Extract the (x, y) coordinate from the center of the cell holding the provided text.  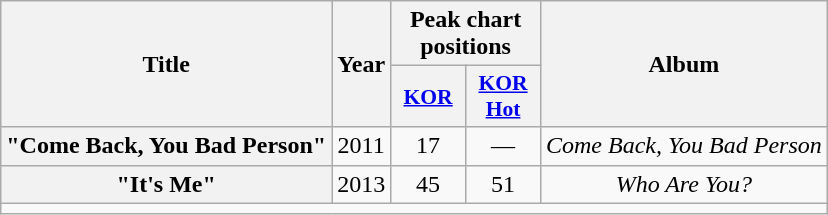
Who Are You? (684, 184)
"Come Back, You Bad Person" (166, 146)
51 (504, 184)
Come Back, You Bad Person (684, 146)
KORHot (504, 96)
Title (166, 64)
"It's Me" (166, 184)
— (504, 146)
2011 (362, 146)
45 (428, 184)
17 (428, 146)
Year (362, 64)
2013 (362, 184)
Peak chart positions (466, 34)
Album (684, 64)
KOR (428, 96)
